Find where the given text appears and provide that cell's center as (X, Y) coordinate. 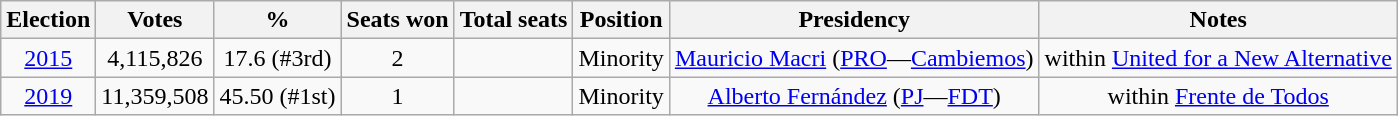
17.6 (#3rd) (278, 58)
11,359,508 (155, 96)
Votes (155, 20)
45.50 (#1st) (278, 96)
within Frente de Todos (1218, 96)
Presidency (854, 20)
2019 (48, 96)
% (278, 20)
2015 (48, 58)
1 (398, 96)
Total seats (514, 20)
Seats won (398, 20)
within United for a New Alternative (1218, 58)
4,115,826 (155, 58)
2 (398, 58)
Mauricio Macri (PRO—Cambiemos) (854, 58)
Notes (1218, 20)
Election (48, 20)
Alberto Fernández (PJ—FDT) (854, 96)
Position (621, 20)
